Identify which cell holds the provided text, then report its (x, y) central coordinate. 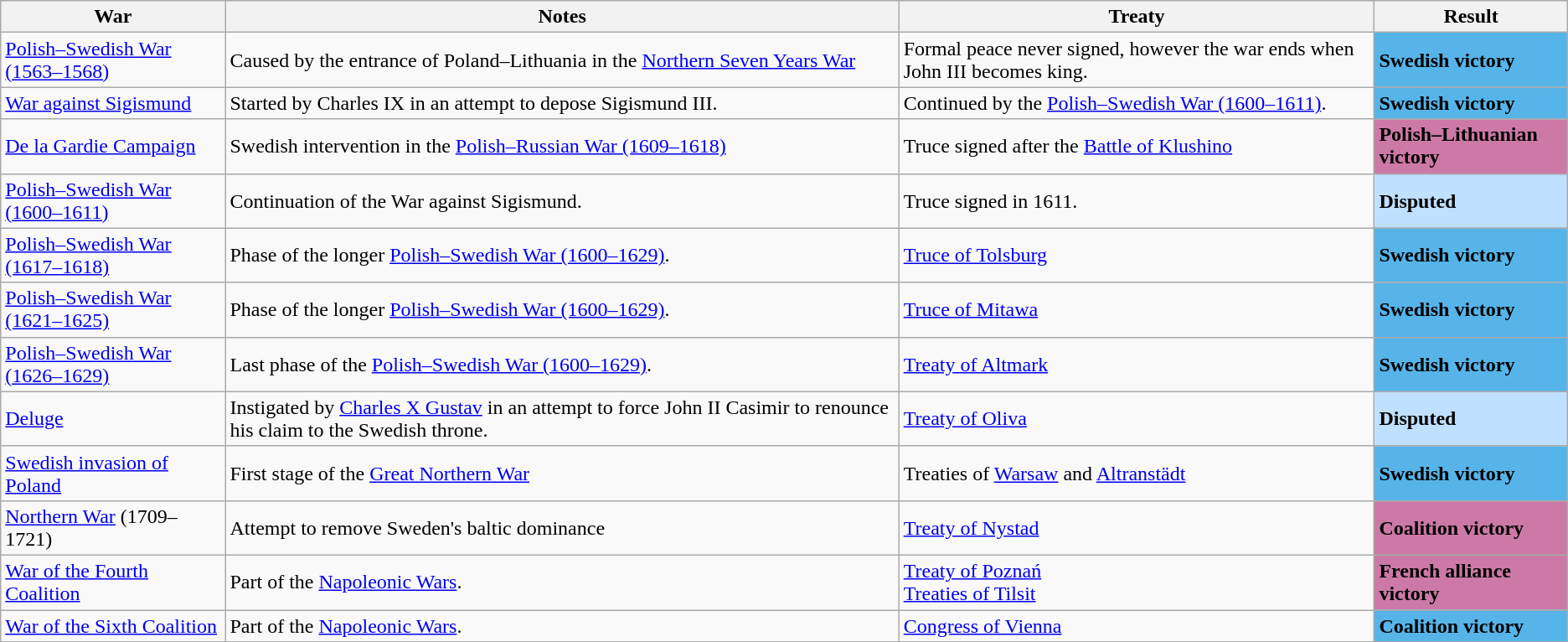
Polish–Swedish War (1617–1618) (113, 255)
Last phase of the Polish–Swedish War (1600–1629). (562, 364)
Deluge (113, 419)
Truce of Mitawa (1137, 310)
Continuation of the War against Sigismund. (562, 201)
Congress of Vienna (1137, 626)
Northern War (1709–1721) (113, 528)
Started by Charles IX in an attempt to depose Sigismund III. (562, 103)
Instigated by Charles X Gustav in an attempt to force John II Casimir to renounce his claim to the Swedish throne. (562, 419)
Continued by the Polish–Swedish War (1600–1611). (1137, 103)
Treaty of Poznań Treaties of Tilsit (1137, 582)
Swedish invasion of Poland (113, 473)
De la Gardie Campaign (113, 146)
War against Sigismund (113, 103)
Truce of Tolsburg (1137, 255)
Treaty (1137, 17)
Formal peace never signed, however the war ends when John III becomes king. (1137, 60)
Attempt to remove Sweden's baltic dominance (562, 528)
Polish–Swedish War (1621–1625) (113, 310)
Polish–Swedish War (1600–1611) (113, 201)
Truce signed after the Battle of Klushino (1137, 146)
Treaty of Nystad (1137, 528)
Polish–Swedish War (1563–1568) (113, 60)
Truce signed in 1611. (1137, 201)
Treaty of Oliva (1137, 419)
War of the Fourth Coalition (113, 582)
Caused by the entrance of Poland–Lithuania in the Northern Seven Years War (562, 60)
War (113, 17)
Treaties of Warsaw and Altranstädt (1137, 473)
Notes (562, 17)
Polish–Swedish War (1626–1629) (113, 364)
Result (1471, 17)
First stage of the Great Northern War (562, 473)
Polish–Lithuanian victory (1471, 146)
War of the Sixth Coalition (113, 626)
French alliance victory (1471, 582)
Swedish intervention in the Polish–Russian War (1609–1618) (562, 146)
Treaty of Altmark (1137, 364)
